Return the [x, y] coordinate for the center point of the cell that contains the specified text.  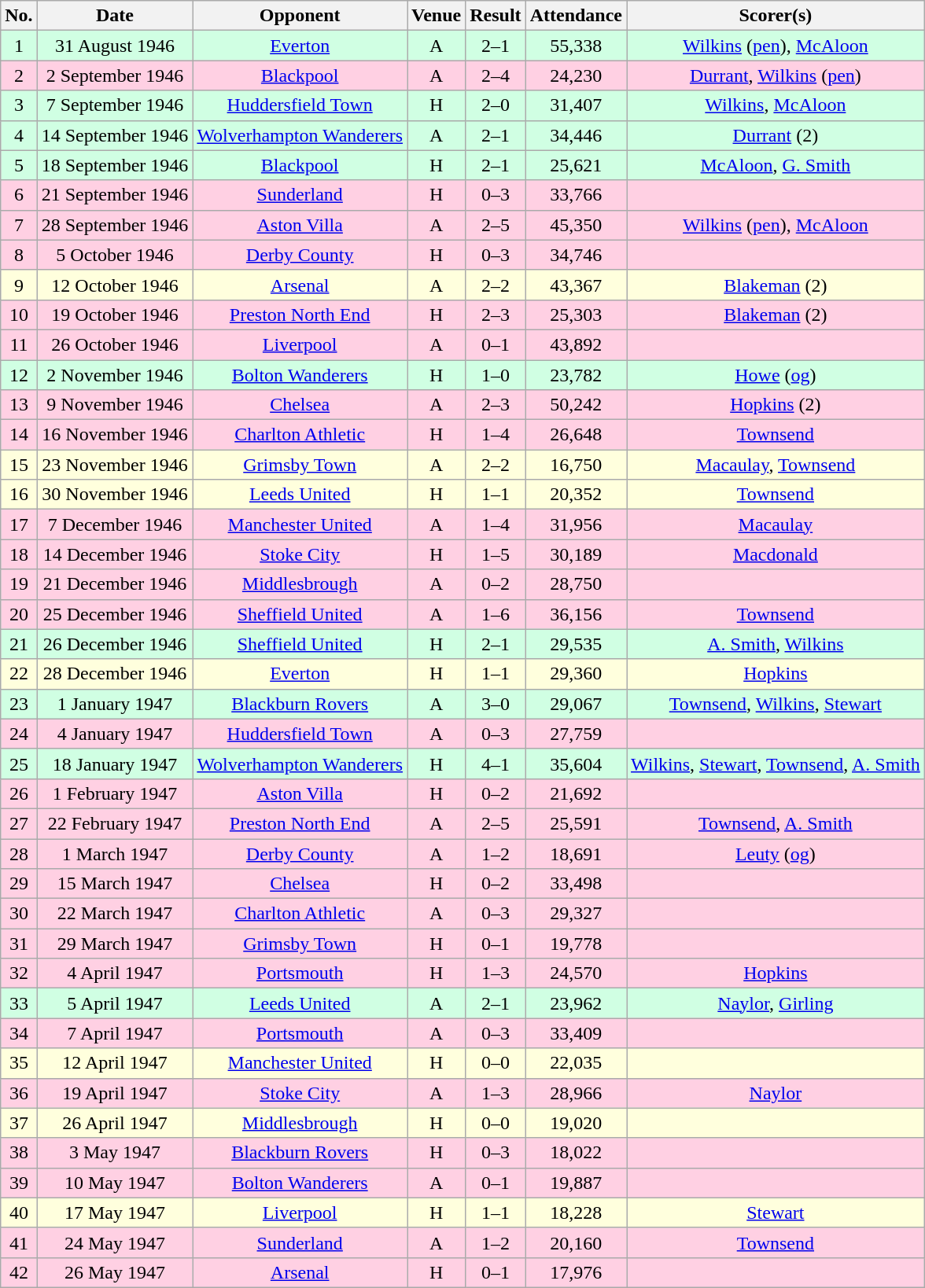
23 November 1946 [115, 465]
4–1 [496, 764]
34,746 [576, 255]
Venue [437, 16]
20,352 [576, 495]
3–0 [496, 704]
23 [19, 704]
22 March 1947 [115, 914]
50,242 [576, 405]
17 [19, 524]
33,498 [576, 884]
Wilkins, McAloon [776, 105]
33,409 [576, 1033]
A. Smith, Wilkins [776, 644]
2–0 [496, 105]
28,750 [576, 584]
40 [19, 1213]
36,156 [576, 614]
Naylor, Girling [776, 1003]
Townsend, A. Smith [776, 823]
Opponent [300, 16]
24,570 [576, 973]
34,446 [576, 135]
18,691 [576, 853]
23,782 [576, 375]
26 December 1946 [115, 644]
6 [19, 195]
25,621 [576, 165]
28 [19, 853]
35 [19, 1063]
1–6 [496, 614]
26 October 1946 [115, 344]
1–0 [496, 375]
13 [19, 405]
22 February 1947 [115, 823]
38 [19, 1153]
19,020 [576, 1123]
17,976 [576, 1272]
2 [19, 75]
19,887 [576, 1183]
24 [19, 734]
26 May 1947 [115, 1272]
Durrant (2) [776, 135]
39 [19, 1183]
10 May 1947 [115, 1183]
7 December 1946 [115, 524]
34 [19, 1033]
31 [19, 944]
Macaulay [776, 524]
10 [19, 315]
11 [19, 344]
12 April 1947 [115, 1063]
24,230 [576, 75]
14 September 1946 [115, 135]
4 [19, 135]
27 [19, 823]
55,338 [576, 46]
McAloon, G. Smith [776, 165]
31 August 1946 [115, 46]
37 [19, 1123]
Macaulay, Townsend [776, 465]
33,766 [576, 195]
16,750 [576, 465]
7 [19, 225]
19,778 [576, 944]
41 [19, 1242]
28,966 [576, 1093]
Hopkins (2) [776, 405]
31,407 [576, 105]
16 [19, 495]
1 January 1947 [115, 704]
Macdonald [776, 554]
19 [19, 584]
1 February 1947 [115, 793]
43,892 [576, 344]
12 October 1946 [115, 285]
5 [19, 165]
Leuty (og) [776, 853]
2 September 1946 [115, 75]
18 September 1946 [115, 165]
8 [19, 255]
18,228 [576, 1213]
21 September 1946 [115, 195]
42 [19, 1272]
18,022 [576, 1153]
29,067 [576, 704]
1–5 [496, 554]
Date [115, 16]
24 May 1947 [115, 1242]
2–4 [496, 75]
Wilkins, Stewart, Townsend, A. Smith [776, 764]
28 September 1946 [115, 225]
7 April 1947 [115, 1033]
15 March 1947 [115, 884]
9 [19, 285]
26,648 [576, 435]
20 [19, 614]
Townsend, Wilkins, Stewart [776, 704]
3 [19, 105]
Naylor [776, 1093]
4 January 1947 [115, 734]
22 [19, 674]
19 October 1946 [115, 315]
16 November 1946 [115, 435]
32 [19, 973]
28 December 1946 [115, 674]
9 November 1946 [115, 405]
35,604 [576, 764]
30 [19, 914]
5 April 1947 [115, 1003]
25,303 [576, 315]
43,367 [576, 285]
7 September 1946 [115, 105]
17 May 1947 [115, 1213]
36 [19, 1093]
33 [19, 1003]
5 October 1946 [115, 255]
Attendance [576, 16]
18 January 1947 [115, 764]
Scorer(s) [776, 16]
14 [19, 435]
Durrant, Wilkins (pen) [776, 75]
23,962 [576, 1003]
No. [19, 16]
25 [19, 764]
18 [19, 554]
2 November 1946 [115, 375]
31,956 [576, 524]
21 [19, 644]
22,035 [576, 1063]
21 December 1946 [115, 584]
14 December 1946 [115, 554]
29 March 1947 [115, 944]
29,327 [576, 914]
1 [19, 46]
26 [19, 793]
30 November 1946 [115, 495]
29,360 [576, 674]
15 [19, 465]
30,189 [576, 554]
21,692 [576, 793]
19 April 1947 [115, 1093]
Howe (og) [776, 375]
12 [19, 375]
27,759 [576, 734]
4 April 1947 [115, 973]
20,160 [576, 1242]
45,350 [576, 225]
26 April 1947 [115, 1123]
25,591 [576, 823]
25 December 1946 [115, 614]
Stewart [776, 1213]
1 March 1947 [115, 853]
3 May 1947 [115, 1153]
Result [496, 16]
29,535 [576, 644]
29 [19, 884]
